Return [X, Y] of the center of cell containing provided text 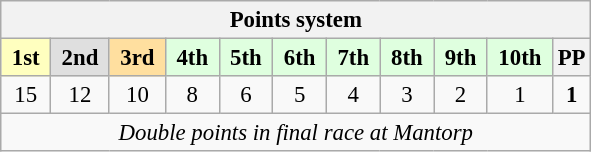
1st [26, 58]
4 [353, 95]
6th [300, 58]
7th [353, 58]
10th [520, 58]
8 [192, 95]
2 [461, 95]
10 [137, 95]
PP [571, 58]
2nd [80, 58]
8th [407, 58]
3 [407, 95]
Points system [296, 20]
5 [300, 95]
3rd [137, 58]
9th [461, 58]
12 [80, 95]
15 [26, 95]
6 [246, 95]
4th [192, 58]
5th [246, 58]
Double points in final race at Mantorp [296, 133]
